For the text-containing cell, return its midpoint in [X, Y] coordinate format. 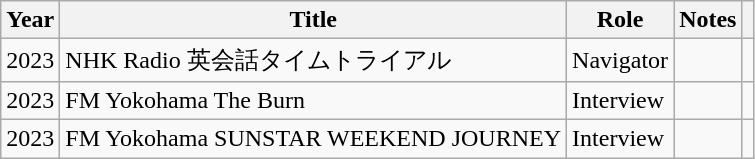
Title [314, 20]
NHK Radio 英会話タイムトライアル [314, 60]
Notes [708, 20]
Year [30, 20]
FM Yokohama SUNSTAR WEEKEND JOURNEY [314, 138]
FM Yokohama The Burn [314, 100]
Role [620, 20]
Navigator [620, 60]
